Search for the cell housing the specified text and yield its [x, y] center coordinate. 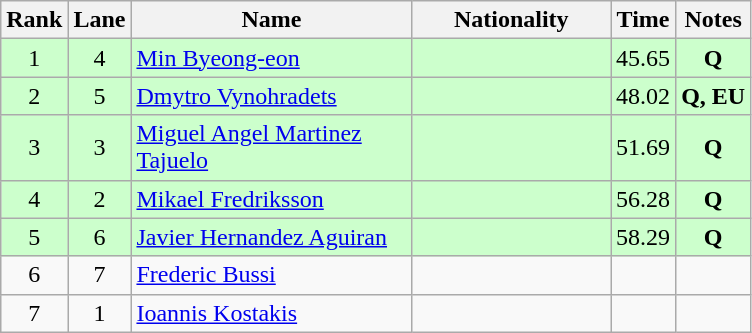
Dmytro Vynohradets [272, 96]
Frederic Bussi [272, 275]
Min Byeong-eon [272, 58]
Notes [714, 20]
Time [644, 20]
Javier Hernandez Aguiran [272, 237]
Nationality [512, 20]
51.69 [644, 148]
45.65 [644, 58]
Lane [100, 20]
Ioannis Kostakis [272, 313]
48.02 [644, 96]
Name [272, 20]
Q, EU [714, 96]
58.29 [644, 237]
56.28 [644, 199]
Rank [34, 20]
Mikael Fredriksson [272, 199]
Miguel Angel Martinez Tajuelo [272, 148]
